Return [X, Y] of the center of cell containing provided text 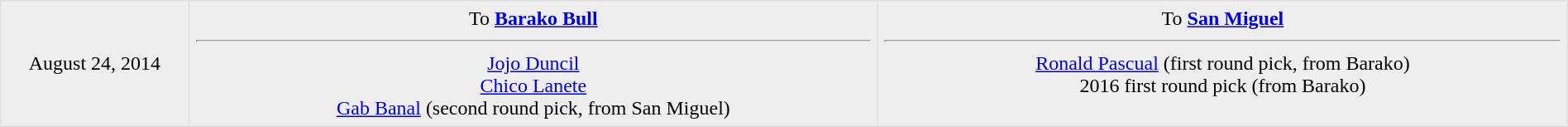
August 24, 2014 [94, 64]
To Barako BullJojo DuncilChico LaneteGab Banal (second round pick, from San Miguel) [533, 64]
To San MiguelRonald Pascual (first round pick, from Barako)2016 first round pick (from Barako) [1223, 64]
